Find where the given text appears and provide that cell's center as [x, y] coordinate. 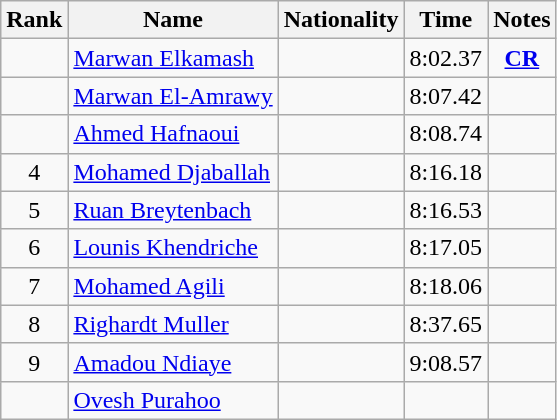
8:07.42 [446, 96]
Marwan Elkamash [173, 58]
Name [173, 20]
5 [34, 210]
Mohamed Djaballah [173, 172]
Notes [522, 20]
Lounis Khendriche [173, 248]
7 [34, 286]
9:08.57 [446, 362]
Time [446, 20]
Ruan Breytenbach [173, 210]
Marwan El-Amrawy [173, 96]
Mohamed Agili [173, 286]
8 [34, 324]
8:17.05 [446, 248]
Rank [34, 20]
Ovesh Purahoo [173, 400]
8:16.18 [446, 172]
Ahmed Hafnaoui [173, 134]
8:18.06 [446, 286]
8:02.37 [446, 58]
9 [34, 362]
4 [34, 172]
6 [34, 248]
8:08.74 [446, 134]
Amadou Ndiaye [173, 362]
Nationality [341, 20]
CR [522, 58]
8:16.53 [446, 210]
8:37.65 [446, 324]
Righardt Muller [173, 324]
